Detect which cell encompasses the target text, then output its (x, y) center coordinate. 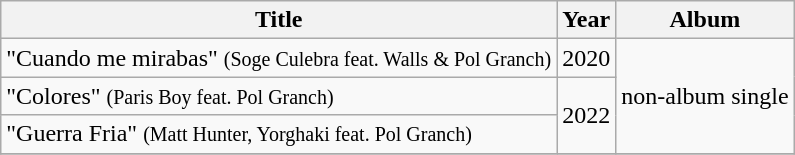
2022 (586, 115)
"Cuando me mirabas" (Soge Culebra feat. Walls & Pol Granch) (279, 58)
non-album single (705, 96)
Title (279, 20)
Year (586, 20)
"Guerra Fria" (Matt Hunter, Yorghaki feat. Pol Granch) (279, 134)
2020 (586, 58)
Album (705, 20)
"Colores" (Paris Boy feat. Pol Granch) (279, 96)
